Provide the (x, y) coordinate of the cell's center where the given text is located.  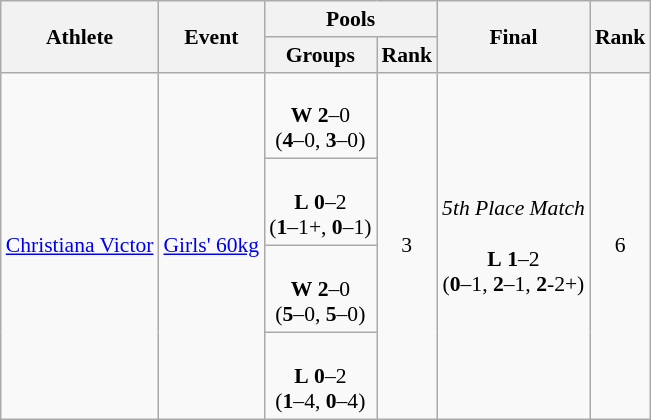
L 0–2(1–1+, 0–1) (320, 202)
6 (620, 245)
Groups (320, 55)
5th Place MatchL 1–2(0–1, 2–1, 2-2+) (514, 245)
L 0–2(1–4, 0–4) (320, 376)
W 2–0(4–0, 3–0) (320, 116)
Event (211, 36)
Athlete (80, 36)
Girls' 60kg (211, 245)
Final (514, 36)
W 2–0(5–0, 5–0) (320, 290)
3 (406, 245)
Christiana Victor (80, 245)
Pools (350, 19)
